Extract the (X, Y) coordinate from the center of the cell holding the provided text.  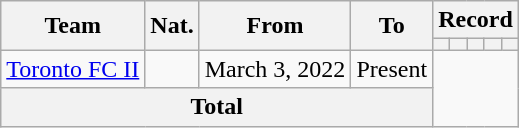
Total (217, 107)
To (392, 26)
From (275, 26)
Team (73, 26)
March 3, 2022 (275, 69)
Nat. (172, 26)
Toronto FC II (73, 69)
Present (392, 69)
Record (476, 20)
